Extract the [x, y] coordinate from the center of the cell holding the provided text.  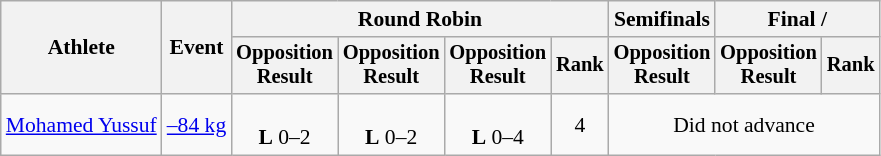
–84 kg [196, 124]
Mohamed Yussuf [82, 124]
4 [580, 124]
L 0–4 [498, 124]
Final / [797, 19]
Semifinals [662, 19]
Event [196, 48]
Athlete [82, 48]
Did not advance [744, 124]
Round Robin [420, 19]
